Return the (x, y) coordinate for the center point of the cell that contains the specified text.  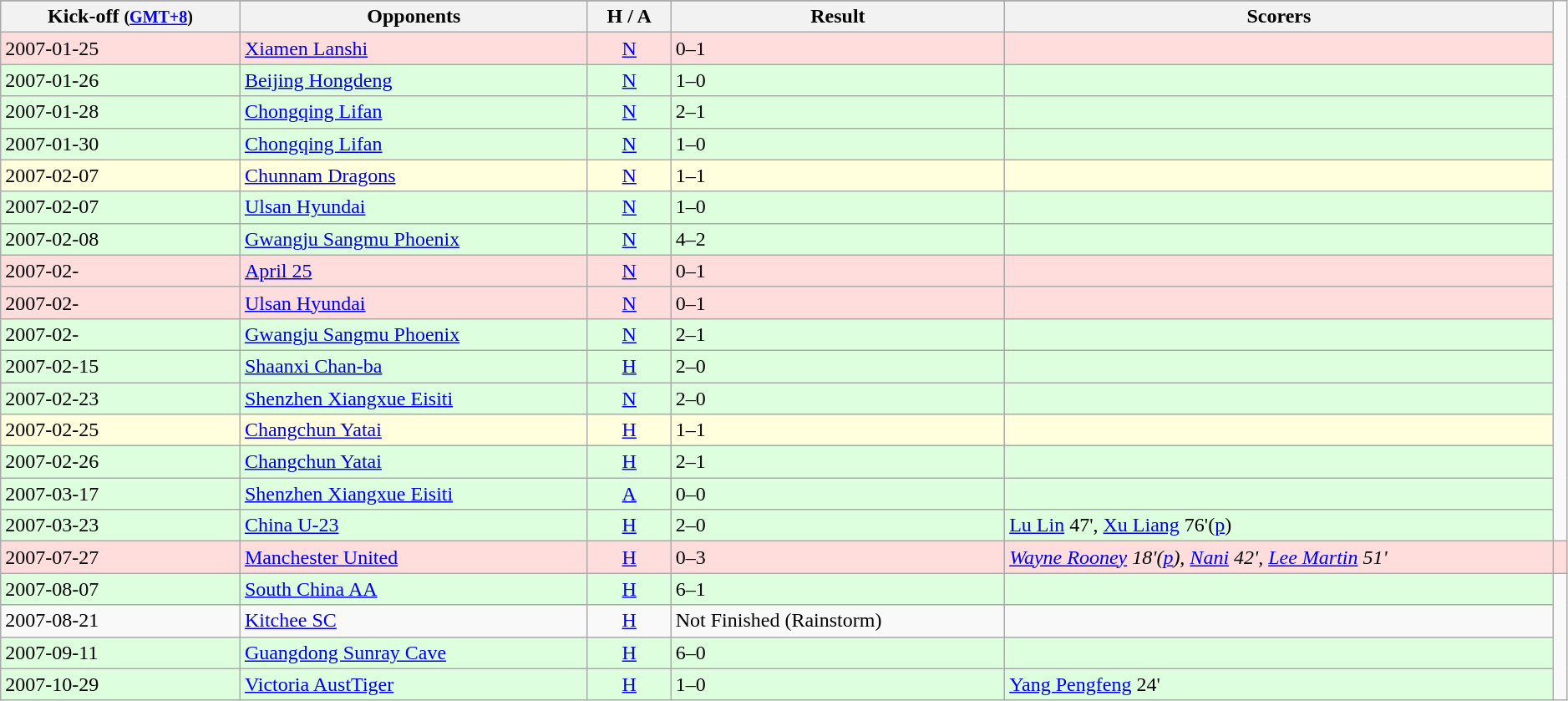
2007-02-25 (120, 430)
Result (837, 17)
Scorers (1279, 17)
Not Finished (Rainstorm) (837, 621)
Chunnam Dragons (414, 175)
2007-02-26 (120, 462)
2007-01-25 (120, 48)
Lu Lin 47', Xu Liang 76'(p) (1279, 526)
2007-09-11 (120, 653)
2007-08-21 (120, 621)
Xiamen Lanshi (414, 48)
2007-01-28 (120, 112)
2007-10-29 (120, 684)
Yang Pengfeng 24' (1279, 684)
2007-07-27 (120, 557)
2007-02-23 (120, 399)
H / A (629, 17)
Opponents (414, 17)
Wayne Rooney 18'(p), Nani 42', Lee Martin 51' (1279, 557)
Manchester United (414, 557)
2007-01-26 (120, 80)
Guangdong Sunray Cave (414, 653)
2007-03-17 (120, 494)
April 25 (414, 271)
A (629, 494)
Victoria AustTiger (414, 684)
South China AA (414, 589)
Beijing Hongdeng (414, 80)
0–3 (837, 557)
Kick-off (GMT+8) (120, 17)
2007-08-07 (120, 589)
2007-01-30 (120, 144)
0–0 (837, 494)
China U-23 (414, 526)
2007-03-23 (120, 526)
6–1 (837, 589)
Kitchee SC (414, 621)
6–0 (837, 653)
2007-02-15 (120, 366)
4–2 (837, 239)
Shaanxi Chan-ba (414, 366)
2007-02-08 (120, 239)
